Return the [x, y] coordinate for the center point of the cell that contains the specified text.  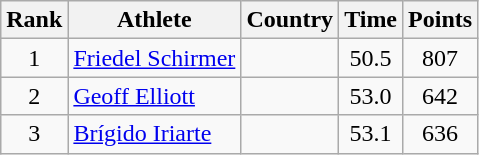
636 [440, 134]
Points [440, 20]
Country [290, 20]
642 [440, 96]
807 [440, 58]
Friedel Schirmer [154, 58]
2 [34, 96]
Time [371, 20]
Geoff Elliott [154, 96]
1 [34, 58]
Athlete [154, 20]
50.5 [371, 58]
53.1 [371, 134]
53.0 [371, 96]
Brígido Iriarte [154, 134]
3 [34, 134]
Rank [34, 20]
